For the text-containing cell, return its midpoint in (X, Y) coordinate format. 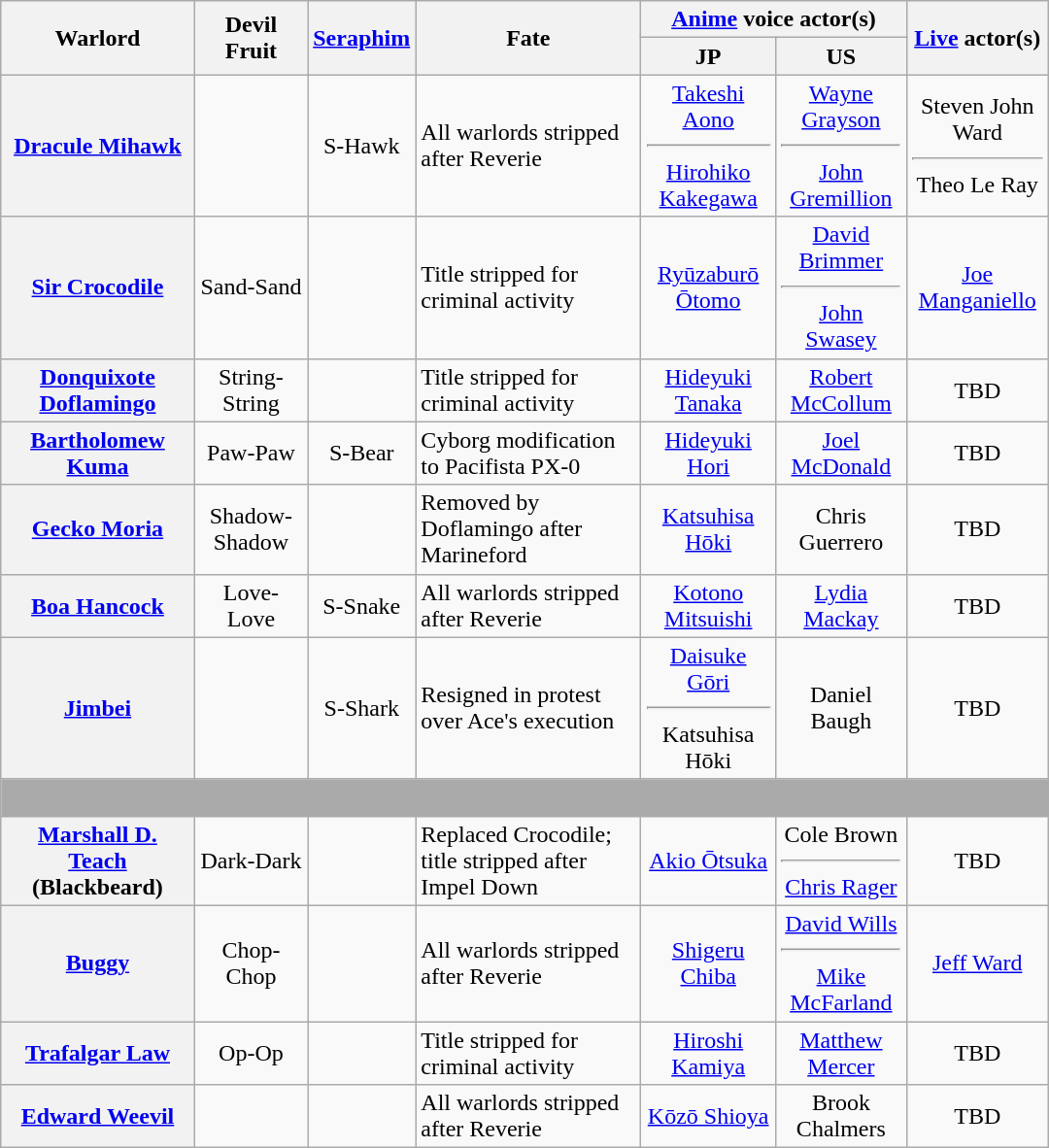
Anime voice actor(s) (773, 19)
Akio Ōtsuka (709, 861)
String-String (251, 390)
Matthew Mercer (841, 1053)
Seraphim (361, 38)
Live actor(s) (977, 38)
Katsuhisa Hōki (709, 529)
Jimbei (97, 708)
Warlord (97, 38)
Chop-Chop (251, 963)
US (841, 56)
Replaced Crocodile; title stripped after Impel Down (528, 861)
David BrimmerJohn Swasey (841, 287)
Jeff Ward (977, 963)
Ryūzaburō Ōtomo (709, 287)
Buggy (97, 963)
Resigned in protest over Ace's execution (528, 708)
David WillsMike McFarland (841, 963)
Daniel Baugh (841, 708)
Daisuke GōriKatsuhisa Hōki (709, 708)
Dracule Mihawk (97, 146)
Shadow-Shadow (251, 529)
Op-Op (251, 1053)
Robert McCollum (841, 390)
Dark-Dark (251, 861)
Joel McDonald (841, 453)
S-Snake (361, 606)
JP (709, 56)
Sir Crocodile (97, 287)
Cyborg modification to Pacifista PX-0 (528, 453)
S-Hawk (361, 146)
Wayne GraysonJohn Gremillion (841, 146)
Steven John WardTheo Le Ray (977, 146)
Kōzō Shioya (709, 1117)
Fate (528, 38)
S-Bear (361, 453)
Love-Love (251, 606)
Marshall D. Teach (Blackbeard) (97, 861)
Sand-Sand (251, 287)
Hiroshi Kamiya (709, 1053)
Lydia Mackay (841, 606)
Brook Chalmers (841, 1117)
Cole BrownChris Rager (841, 861)
S-Shark (361, 708)
Joe Manganiello (977, 287)
Donquixote Doflamingo (97, 390)
Kotono Mitsuishi (709, 606)
Devil Fruit (251, 38)
Removed by Doflamingo after Marineford (528, 529)
Paw-Paw (251, 453)
Boa Hancock (97, 606)
Edward Weevil (97, 1117)
Trafalgar Law (97, 1053)
Shigeru Chiba (709, 963)
Takeshi AonoHirohiko Kakegawa (709, 146)
Hideyuki Tanaka (709, 390)
Bartholomew Kuma (97, 453)
Hideyuki Hori (709, 453)
Gecko Moria (97, 529)
Chris Guerrero (841, 529)
